Determine the [X, Y] coordinate at the center of the cell enclosing the given text.  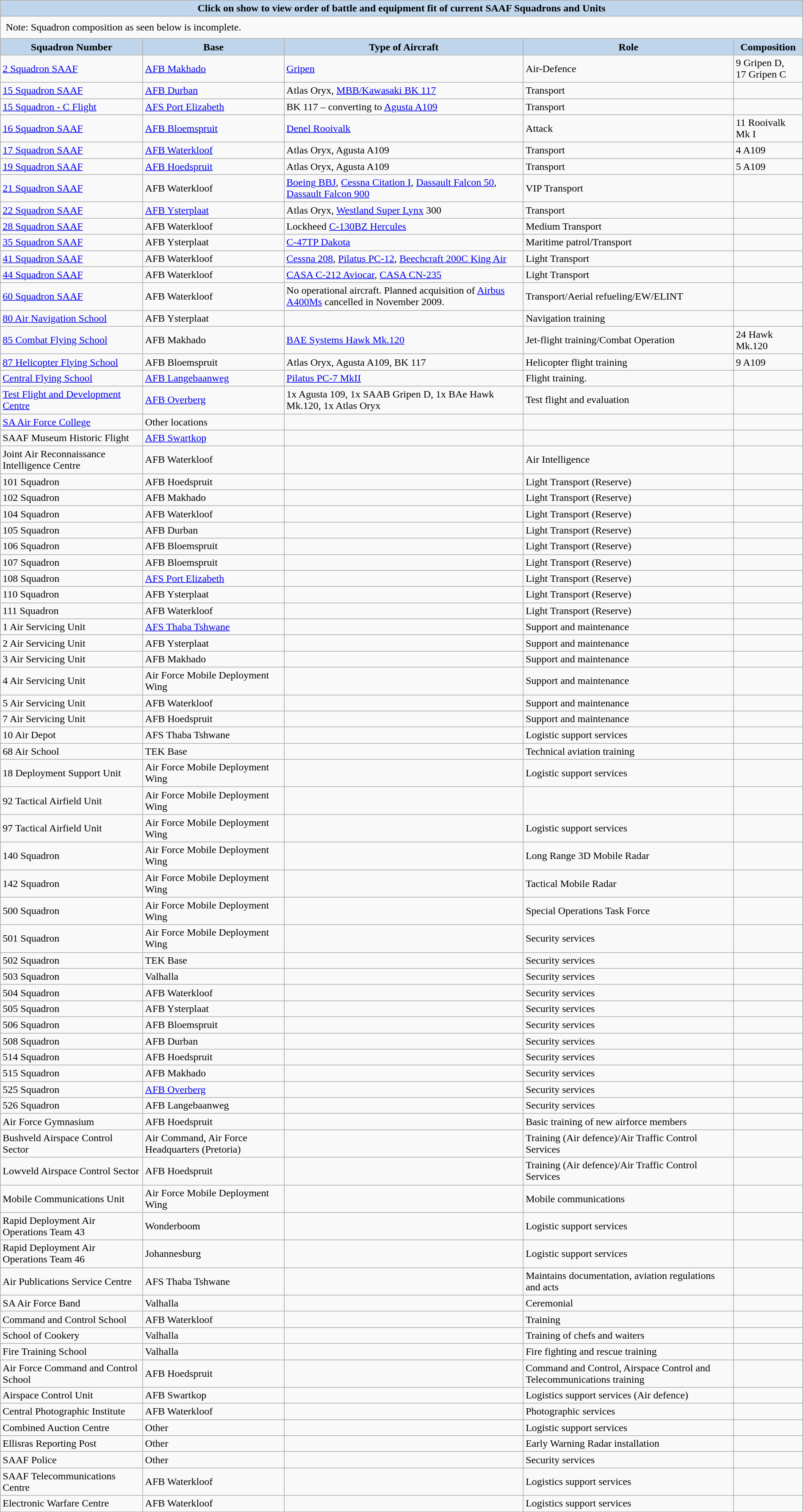
Fire Training School [72, 1351]
502 Squadron [72, 960]
Electronic Warfare Centre [72, 1504]
22 Squadron SAAF [72, 210]
21 Squadron SAAF [72, 188]
104 Squadron [72, 514]
Logistics support services (Air defence) [629, 1395]
24 Hawk Mk.120 [768, 340]
Central Photographic Institute [72, 1412]
Maintains documentation, aviation regulations and acts [629, 1281]
102 Squadron [72, 498]
CASA C-212 Aviocar, CASA CN-235 [404, 275]
BAE Systems Hawk Mk.120 [404, 340]
Jet-flight training/Combat Operation [629, 340]
Mobile communications [629, 1198]
Type of Aircraft [404, 47]
503 Squadron [72, 976]
504 Squadron [72, 992]
Photographic services [629, 1412]
142 Squadron [72, 883]
500 Squadron [72, 911]
97 Tactical Airfield Unit [72, 828]
Air Command, Air Force Headquarters (Pretoria) [213, 1143]
Air Force Command and Control School [72, 1373]
Mobile Communications Unit [72, 1198]
Boeing BBJ, Cessna Citation I, Dassault Falcon 50, Dassault Falcon 900 [404, 188]
Central Flying School [72, 378]
Air Publications Service Centre [72, 1281]
Pilatus PC-7 MkII [404, 378]
Johannesburg [213, 1254]
Medium Transport [629, 226]
15 Squadron SAAF [72, 90]
Training [629, 1319]
1x Agusta 109, 1x SAAB Gripen D, 1x BAe Hawk Mk.120, 1x Atlas Oryx [404, 400]
28 Squadron SAAF [72, 226]
SAAF Telecommunications Centre [72, 1481]
514 Squadron [72, 1057]
Lockheed C-130BZ Hercules [404, 226]
Test Flight and Development Centre [72, 400]
Basic training of new airforce members [629, 1122]
105 Squadron [72, 530]
525 Squadron [72, 1090]
Note: Squadron composition as seen below is incomplete. [401, 28]
Test flight and evaluation [629, 400]
Tactical Mobile Radar [629, 883]
Command and Control, Airspace Control and Telecommunications training [629, 1373]
Attack [629, 129]
Combined Auction Centre [72, 1428]
Navigation training [629, 318]
Ellisras Reporting Post [72, 1444]
110 Squadron [72, 595]
19 Squadron SAAF [72, 167]
Technical aviation training [629, 751]
Role [629, 47]
60 Squadron SAAF [72, 297]
9 Gripen D,17 Gripen C [768, 69]
5 Air Servicing Unit [72, 703]
Air Force Gymnasium [72, 1122]
501 Squadron [72, 938]
11 Rooivalk Mk I [768, 129]
2 Squadron SAAF [72, 69]
Cessna 208, Pilatus PC-12, Beechcraft 200C King Air [404, 258]
506 Squadron [72, 1025]
87 Helicopter Flying School [72, 362]
Denel Rooivalk [404, 129]
BK 117 – converting to Agusta A109 [404, 106]
9 A109 [768, 362]
C-47TP Dakota [404, 242]
3 Air Servicing Unit [72, 659]
Joint Air Reconnaissance Intelligence Centre [72, 460]
Training of chefs and waiters [629, 1335]
Ceremonial [629, 1303]
1 Air Servicing Unit [72, 627]
80 Air Navigation School [72, 318]
107 Squadron [72, 562]
4 A109 [768, 150]
SA Air Force College [72, 422]
17 Squadron SAAF [72, 150]
Click on show to view order of battle and equipment fit of current SAAF Squadrons and Units [401, 8]
Other locations [213, 422]
4 Air Servicing Unit [72, 681]
SA Air Force Band [72, 1303]
140 Squadron [72, 856]
Fire fighting and rescue training [629, 1351]
7 Air Servicing Unit [72, 719]
Air-Defence [629, 69]
Bushveld Airspace Control Sector [72, 1143]
35 Squadron SAAF [72, 242]
Composition [768, 47]
15 Squadron - C Flight [72, 106]
505 Squadron [72, 1009]
515 Squadron [72, 1073]
Atlas Oryx, MBB/Kawasaki BK 117 [404, 90]
Atlas Oryx, Agusta A109, BK 117 [404, 362]
101 Squadron [72, 482]
Early Warning Radar installation [629, 1444]
106 Squadron [72, 546]
Lowveld Airspace Control Sector [72, 1171]
Airspace Control Unit [72, 1395]
16 Squadron SAAF [72, 129]
Helicopter flight training [629, 362]
SAAF Police [72, 1460]
18 Deployment Support Unit [72, 773]
108 Squadron [72, 578]
Maritime patrol/Transport [629, 242]
508 Squadron [72, 1041]
Flight training. [629, 378]
Air Intelligence [629, 460]
Long Range 3D Mobile Radar [629, 856]
Rapid Deployment Air Operations Team 46 [72, 1254]
41 Squadron SAAF [72, 258]
No operational aircraft. Planned acquisition of Airbus A400Ms cancelled in November 2009. [404, 297]
Special Operations Task Force [629, 911]
5 A109 [768, 167]
Gripen [404, 69]
Wonderboom [213, 1226]
68 Air School [72, 751]
10 Air Depot [72, 735]
44 Squadron SAAF [72, 275]
School of Cookery [72, 1335]
SAAF Museum Historic Flight [72, 438]
VIP Transport [629, 188]
111 Squadron [72, 611]
Rapid Deployment Air Operations Team 43 [72, 1226]
2 Air Servicing Unit [72, 643]
85 Combat Flying School [72, 340]
Base [213, 47]
Command and Control School [72, 1319]
Squadron Number [72, 47]
92 Tactical Airfield Unit [72, 801]
Transport/Aerial refueling/EW/ELINT [629, 297]
526 Squadron [72, 1106]
Atlas Oryx, Westland Super Lynx 300 [404, 210]
